Pinpoint the cell where the given text exists, returning its (x, y) midpoint coordinate. 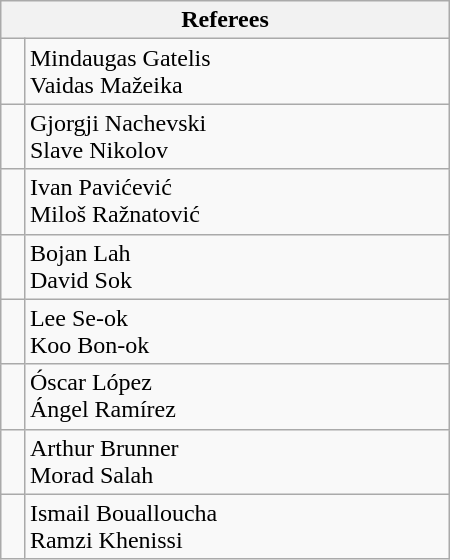
Bojan LahDavid Sok (236, 266)
Referees (225, 20)
Arthur BrunnerMorad Salah (236, 462)
Lee Se-okKoo Bon-ok (236, 332)
Gjorgji NachevskiSlave Nikolov (236, 136)
Ismail BouallouchaRamzi Khenissi (236, 526)
Ivan PavićevićMiloš Ražnatović (236, 202)
Óscar LópezÁngel Ramírez (236, 396)
Mindaugas GatelisVaidas Mažeika (236, 72)
